Provide the (X, Y) coordinate of the cell's center where the given text is located.  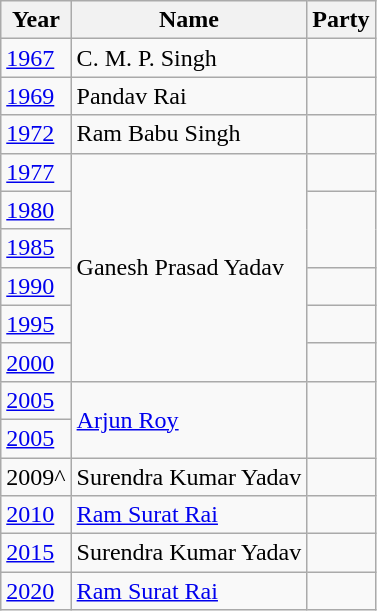
Party (341, 20)
Ganesh Prasad Yadav (189, 267)
1985 (36, 248)
2020 (36, 591)
2015 (36, 553)
2009^ (36, 477)
2010 (36, 515)
Ram Babu Singh (189, 134)
Arjun Roy (189, 419)
C. M. P. Singh (189, 58)
1990 (36, 286)
Name (189, 20)
1980 (36, 210)
2000 (36, 362)
1969 (36, 96)
1995 (36, 324)
1972 (36, 134)
Pandav Rai (189, 96)
1977 (36, 172)
Year (36, 20)
1967 (36, 58)
